Find where the given text appears and provide that cell's center as [X, Y] coordinate. 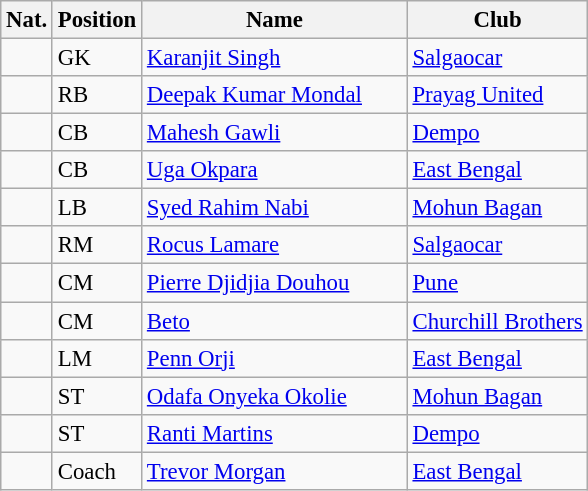
Pierre Djidjia Douhou [275, 283]
Churchill Brothers [498, 321]
LM [96, 358]
Trevor Morgan [275, 471]
Karanjit Singh [275, 58]
Mahesh Gawli [275, 133]
Nat. [27, 20]
Odafa Onyeka Okolie [275, 396]
Rocus Lamare [275, 245]
Pune [498, 283]
Prayag United [498, 95]
Ranti Martins [275, 433]
RB [96, 95]
Name [275, 20]
LB [96, 208]
RM [96, 245]
Syed Rahim Nabi [275, 208]
Deepak Kumar Mondal [275, 95]
Beto [275, 321]
Uga Okpara [275, 170]
Club [498, 20]
Penn Orji [275, 358]
Coach [96, 471]
Position [96, 20]
GK [96, 58]
